From the cell containing the given text, extract its center point as [X, Y] coordinate. 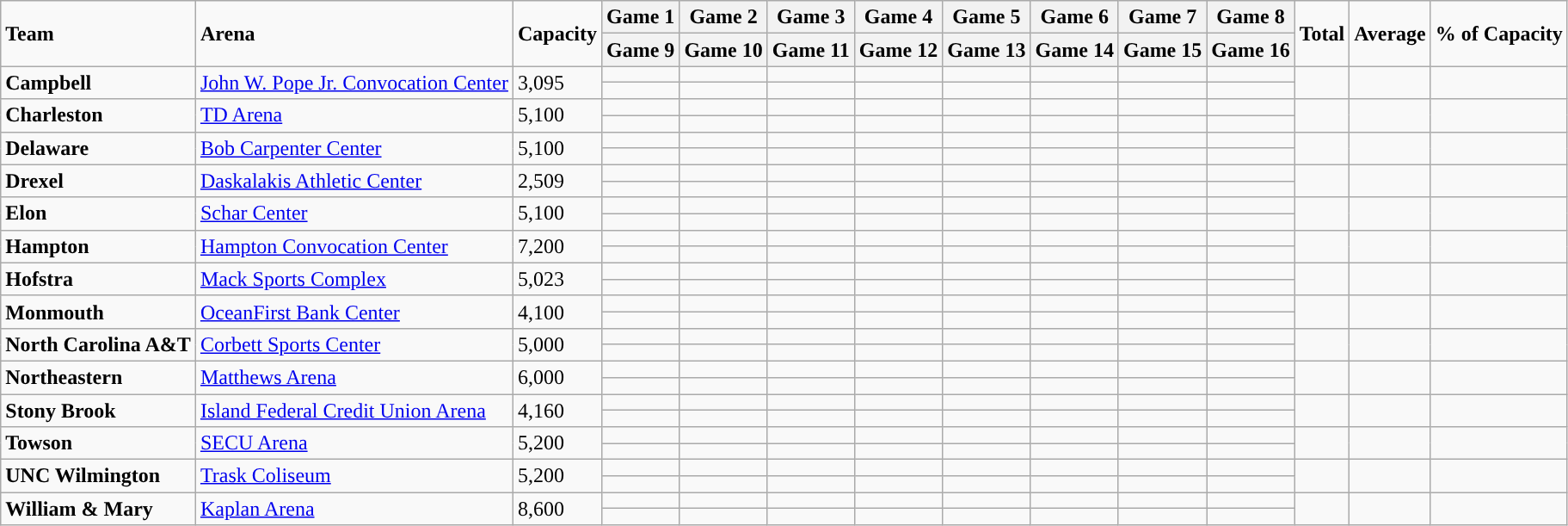
Bob Carpenter Center [354, 148]
Game 9 [640, 50]
William & Mary [98, 509]
Game 5 [987, 17]
3,095 [557, 83]
Drexel [98, 181]
% of Capacity [1498, 34]
5,000 [557, 344]
Trask Coliseum [354, 476]
Arena [354, 34]
Game 16 [1251, 50]
Game 7 [1162, 17]
4,160 [557, 411]
Stony Brook [98, 411]
Elon [98, 213]
Game 12 [898, 50]
John W. Pope Jr. Convocation Center [354, 83]
Island Federal Credit Union Arena [354, 411]
Hampton [98, 246]
2,509 [557, 181]
Hampton Convocation Center [354, 246]
Towson [98, 443]
Campbell [98, 83]
5,023 [557, 279]
Game 1 [640, 17]
Game 14 [1074, 50]
Daskalakis Athletic Center [354, 181]
4,100 [557, 312]
Mack Sports Complex [354, 279]
Charleston [98, 115]
Kaplan Arena [354, 509]
Monmouth [98, 312]
Game 8 [1251, 17]
Northeastern [98, 377]
Team [98, 34]
Game 2 [723, 17]
TD Arena [354, 115]
Hofstra [98, 279]
Game 3 [810, 17]
Delaware [98, 148]
8,600 [557, 509]
SECU Arena [354, 443]
Game 15 [1162, 50]
Game 10 [723, 50]
Schar Center [354, 213]
Capacity [557, 34]
Matthews Arena [354, 377]
6,000 [557, 377]
Game 6 [1074, 17]
Game 13 [987, 50]
7,200 [557, 246]
North Carolina A&T [98, 344]
Average [1390, 34]
Total [1322, 34]
Game 4 [898, 17]
Corbett Sports Center [354, 344]
Game 11 [810, 50]
UNC Wilmington [98, 476]
OceanFirst Bank Center [354, 312]
